Capture the cell that displays the provided text and extract its [x, y] central coordinate. 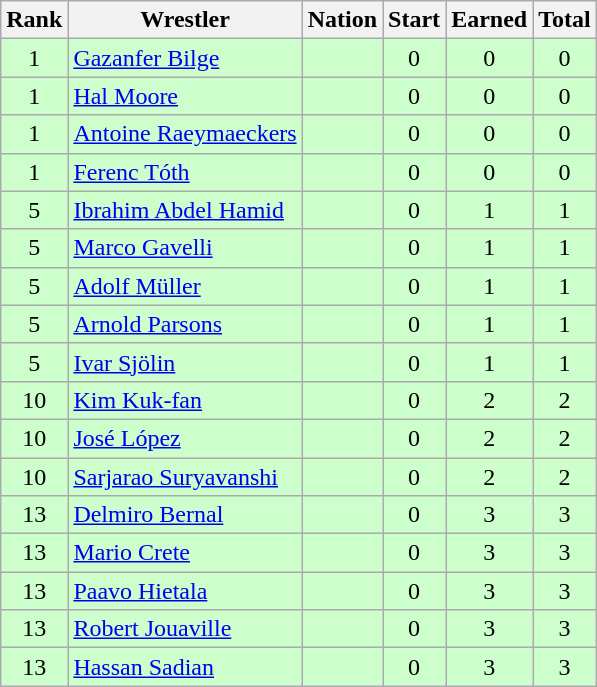
Ivar Sjölin [185, 362]
Arnold Parsons [185, 324]
Sarjarao Suryavanshi [185, 477]
Antoine Raeymaeckers [185, 134]
José López [185, 438]
Marco Gavelli [185, 248]
Nation [342, 20]
Hal Moore [185, 96]
Paavo Hietala [185, 591]
Kim Kuk-fan [185, 400]
Adolf Müller [185, 286]
Ibrahim Abdel Hamid [185, 210]
Hassan Sadian [185, 667]
Wrestler [185, 20]
Ferenc Tóth [185, 172]
Start [414, 20]
Gazanfer Bilge [185, 58]
Rank [34, 20]
Delmiro Bernal [185, 515]
Earned [490, 20]
Robert Jouaville [185, 629]
Mario Crete [185, 553]
Total [565, 20]
